Provide the (x, y) coordinate of the cell's center where the given text is located.  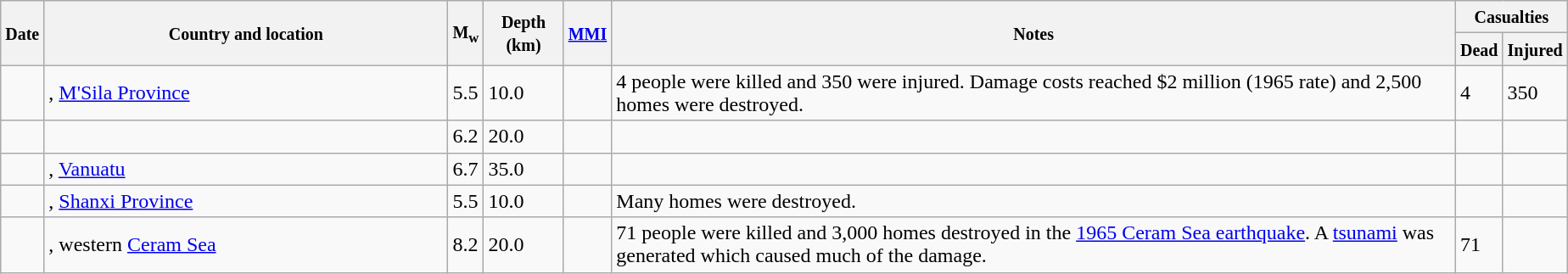
4 people were killed and 350 were injured. Damage costs reached $2 million (1965 rate) and 2,500 homes were destroyed. (1033, 93)
MMI (587, 33)
, Vanuatu (246, 169)
6.7 (466, 169)
, M'Sila Province (246, 93)
8.2 (466, 244)
6.2 (466, 137)
, western Ceram Sea (246, 244)
Country and location (246, 33)
Casualties (1511, 17)
35.0 (524, 169)
71 people were killed and 3,000 homes destroyed in the 1965 Ceram Sea earthquake. A tsunami was generated which caused much of the damage. (1033, 244)
Dead (1479, 49)
Mw (466, 33)
Date (22, 33)
Depth (km) (524, 33)
350 (1535, 93)
Notes (1033, 33)
Many homes were destroyed. (1033, 201)
Injured (1535, 49)
, Shanxi Province (246, 201)
71 (1479, 244)
4 (1479, 93)
